Detect which cell encompasses the target text, then output its (X, Y) center coordinate. 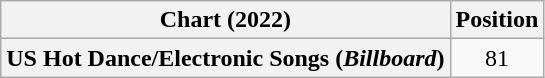
Position (497, 20)
US Hot Dance/Electronic Songs (Billboard) (226, 58)
Chart (2022) (226, 20)
81 (497, 58)
